Scan for the cell matching the given text and deliver its (X, Y) coordinate at center. 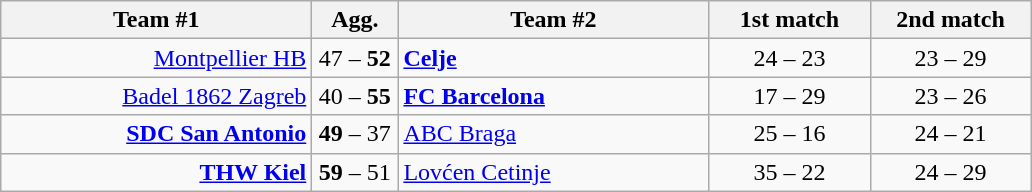
35 – 22 (790, 172)
Lovćen Cetinje (554, 172)
25 – 16 (790, 134)
24 – 29 (950, 172)
THW Kiel (156, 172)
FC Barcelona (554, 96)
Badel 1862 Zagreb (156, 96)
SDC San Antonio (156, 134)
40 – 55 (355, 96)
49 – 37 (355, 134)
Team #1 (156, 20)
17 – 29 (790, 96)
2nd match (950, 20)
Montpellier HB (156, 58)
24 – 23 (790, 58)
23 – 29 (950, 58)
47 – 52 (355, 58)
59 – 51 (355, 172)
Team #2 (554, 20)
Celje (554, 58)
1st match (790, 20)
23 – 26 (950, 96)
ABC Braga (554, 134)
Agg. (355, 20)
24 – 21 (950, 134)
